Identify which cell holds the provided text, then report its [X, Y] central coordinate. 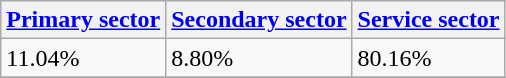
11.04% [84, 58]
8.80% [259, 58]
80.16% [428, 58]
Primary sector [84, 20]
Service sector [428, 20]
Secondary sector [259, 20]
